Determine the [X, Y] coordinate at the center of the cell enclosing the given text.  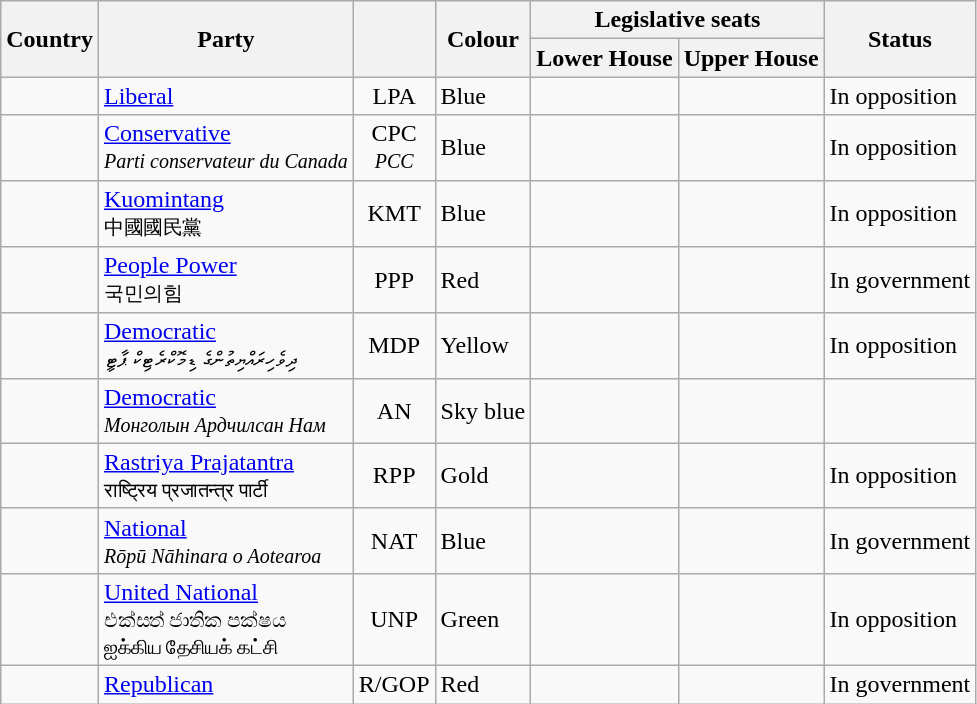
Sky blue [483, 410]
Colour [483, 39]
RPP [394, 476]
MDP [394, 346]
Status [900, 39]
Kuomintang中國國民黨 [226, 214]
LPA [394, 96]
KMT [394, 214]
Republican [226, 684]
CPCPCC [394, 148]
Rastriya Prajatantraराष्ट्रिय प्रजातन्त्र पार्टी [226, 476]
AN [394, 410]
UNP [394, 619]
Green [483, 619]
Lower House [604, 58]
DemocraticМонголын Ардчилсан Нам [226, 410]
Upper House [751, 58]
Legislative seats [678, 20]
Liberal [226, 96]
People Power국민의힘 [226, 280]
PPP [394, 280]
Country [50, 39]
NAT [394, 540]
R/GOP [394, 684]
ConservativeParti conservateur du Canada [226, 148]
Yellow [483, 346]
United Nationalඑක්සත් ජාතික පක්ෂයஐக்கிய தேசியக் கட்சி [226, 619]
Gold [483, 476]
Democraticދިވެހިރައްޔިތުންގެ ޑިމޮކްރެޓިކް ޕާޓީ [226, 346]
NationalRōpū Nāhinara o Aotearoa [226, 540]
Party [226, 39]
